Determine the (X, Y) coordinate at the center of the cell enclosing the given text.  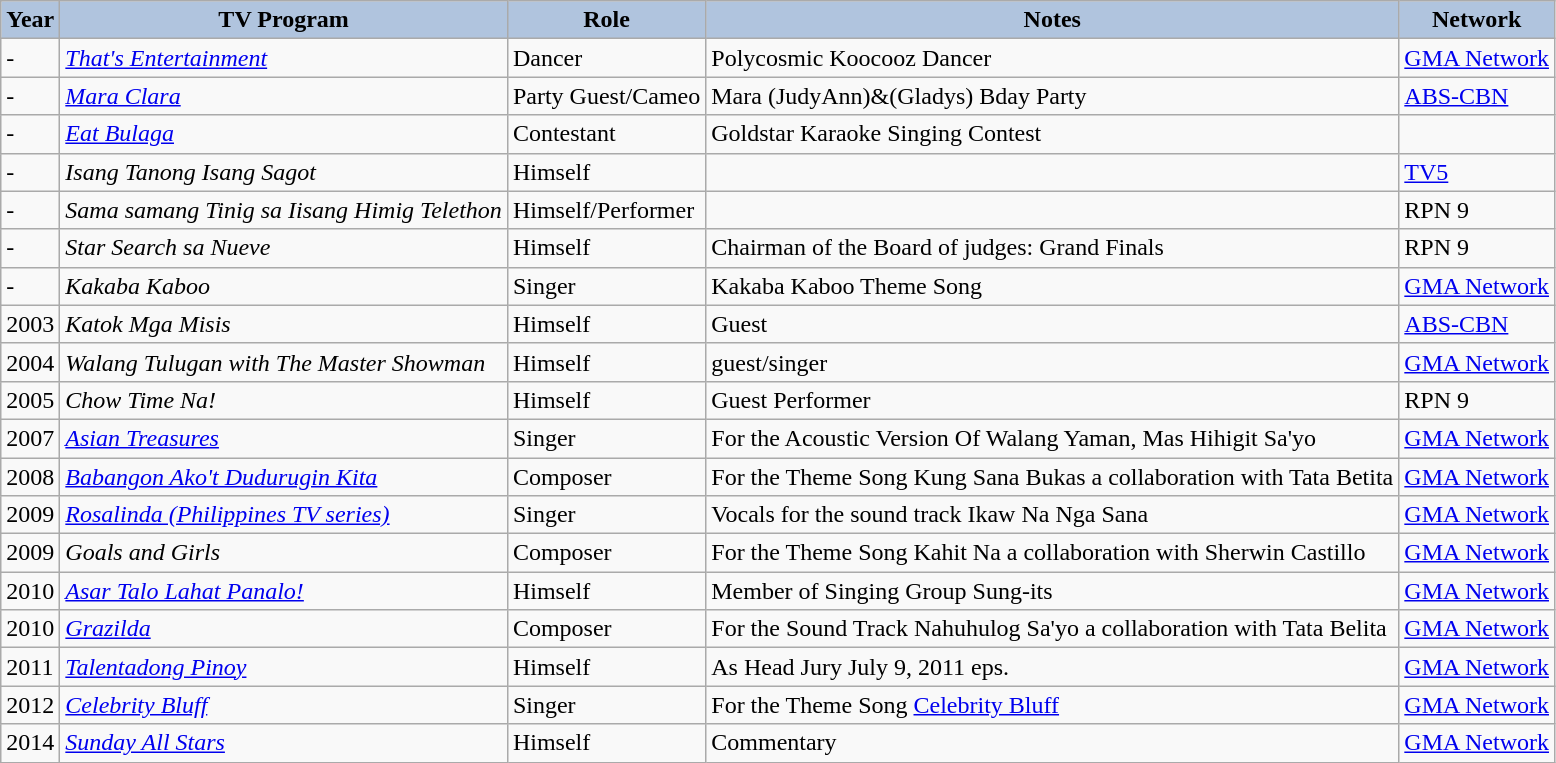
2003 (30, 324)
Year (30, 20)
2012 (30, 705)
Notes (1052, 20)
Guest Performer (1052, 400)
Mara Clara (284, 96)
For the Theme Song Kung Sana Bukas a collaboration with Tata Betita (1052, 477)
Contestant (606, 134)
Role (606, 20)
For the Sound Track Nahuhulog Sa'yo a collaboration with Tata Belita (1052, 629)
Asian Treasures (284, 438)
2014 (30, 743)
Isang Tanong Isang Sagot (284, 172)
Grazilda (284, 629)
Sunday All Stars (284, 743)
Commentary (1052, 743)
Mara (JudyAnn)&(Gladys) Bday Party (1052, 96)
Katok Mga Misis (284, 324)
Goals and Girls (284, 553)
2007 (30, 438)
Party Guest/Cameo (606, 96)
Asar Talo Lahat Panalo! (284, 591)
Celebrity Bluff (284, 705)
Chow Time Na! (284, 400)
Kakaba Kaboo (284, 286)
2011 (30, 667)
That's Entertainment (284, 58)
TV5 (1477, 172)
TV Program (284, 20)
Babangon Ako't Dudurugin Kita (284, 477)
Member of Singing Group Sung-its (1052, 591)
Himself/Performer (606, 210)
2008 (30, 477)
For the Theme Song Kahit Na a collaboration with Sherwin Castillo (1052, 553)
Guest (1052, 324)
Network (1477, 20)
Chairman of the Board of judges: Grand Finals (1052, 248)
For the Acoustic Version Of Walang Yaman, Mas Hihigit Sa'yo (1052, 438)
For the Theme Song Celebrity Bluff (1052, 705)
Walang Tulugan with The Master Showman (284, 362)
Goldstar Karaoke Singing Contest (1052, 134)
Dancer (606, 58)
2004 (30, 362)
guest/singer (1052, 362)
Rosalinda (Philippines TV series) (284, 515)
As Head Jury July 9, 2011 eps. (1052, 667)
Star Search sa Nueve (284, 248)
Talentadong Pinoy (284, 667)
Eat Bulaga (284, 134)
Kakaba Kaboo Theme Song (1052, 286)
2005 (30, 400)
Sama samang Tinig sa Iisang Himig Telethon (284, 210)
Polycosmic Koocooz Dancer (1052, 58)
Vocals for the sound track Ikaw Na Nga Sana (1052, 515)
